Search for the cell housing the specified text and yield its [X, Y] center coordinate. 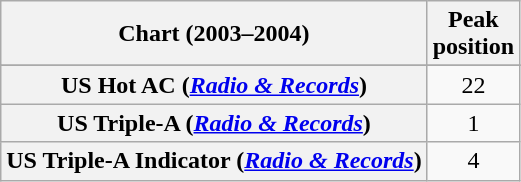
4 [473, 161]
US Hot AC (Radio & Records) [214, 85]
US Triple-A Indicator (Radio & Records) [214, 161]
Peakposition [473, 34]
US Triple-A (Radio & Records) [214, 123]
22 [473, 85]
Chart (2003–2004) [214, 34]
1 [473, 123]
